Capture the cell that displays the provided text and extract its [x, y] central coordinate. 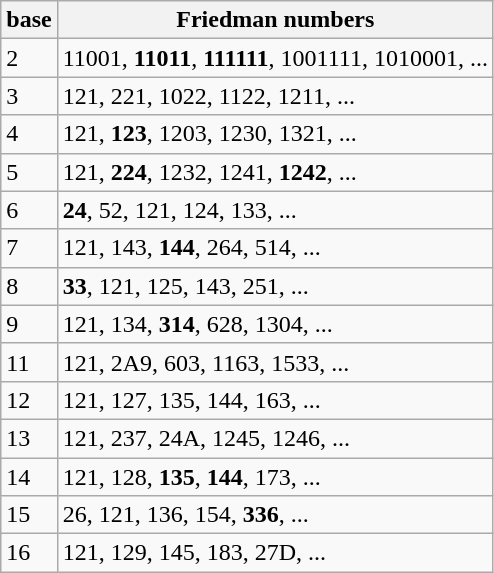
4 [29, 134]
6 [29, 210]
9 [29, 324]
11001, 11011, 111111, 1001111, 1010001, ... [275, 58]
3 [29, 96]
121, 128, 135, 144, 173, ... [275, 477]
8 [29, 286]
26, 121, 136, 154, 336, ... [275, 515]
33, 121, 125, 143, 251, ... [275, 286]
121, 134, 314, 628, 1304, ... [275, 324]
15 [29, 515]
13 [29, 438]
5 [29, 172]
24, 52, 121, 124, 133, ... [275, 210]
121, 123, 1203, 1230, 1321, ... [275, 134]
121, 127, 135, 144, 163, ... [275, 400]
121, 129, 145, 183, 27D, ... [275, 553]
121, 2A9, 603, 1163, 1533, ... [275, 362]
121, 221, 1022, 1122, 1211, ... [275, 96]
121, 143, 144, 264, 514, ... [275, 248]
16 [29, 553]
7 [29, 248]
14 [29, 477]
121, 224, 1232, 1241, 1242, ... [275, 172]
121, 237, 24A, 1245, 1246, ... [275, 438]
12 [29, 400]
2 [29, 58]
Friedman numbers [275, 20]
11 [29, 362]
base [29, 20]
